Pinpoint the cell where the given text exists, returning its [X, Y] midpoint coordinate. 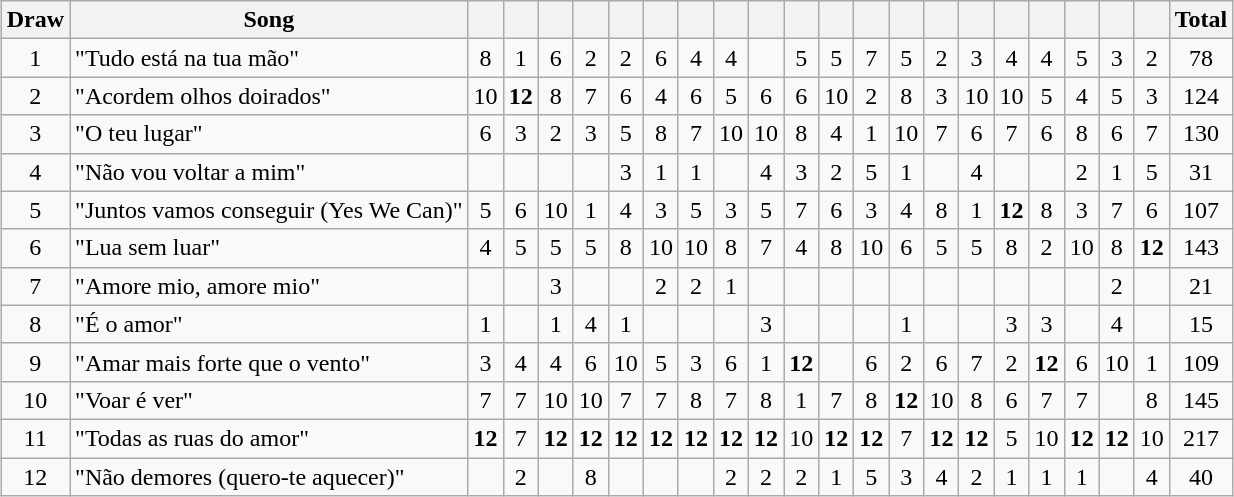
145 [1201, 400]
21 [1201, 286]
"Juntos vamos conseguir (Yes We Can)" [269, 210]
124 [1201, 96]
"Não vou voltar a mim" [269, 172]
Draw [35, 20]
"Voar é ver" [269, 400]
143 [1201, 248]
11 [35, 438]
"Não demores (quero-te aquecer)" [269, 477]
"Acordem olhos doirados" [269, 96]
"Lua sem luar" [269, 248]
109 [1201, 362]
130 [1201, 134]
Total [1201, 20]
"Amore mio, amore mio" [269, 286]
"O teu lugar" [269, 134]
"Amar mais forte que o vento" [269, 362]
Song [269, 20]
"Tudo está na tua mão" [269, 58]
31 [1201, 172]
107 [1201, 210]
9 [35, 362]
217 [1201, 438]
"Todas as ruas do amor" [269, 438]
78 [1201, 58]
15 [1201, 324]
40 [1201, 477]
"É o amor" [269, 324]
